Return the (X, Y) coordinate for the center point of the cell that contains the specified text.  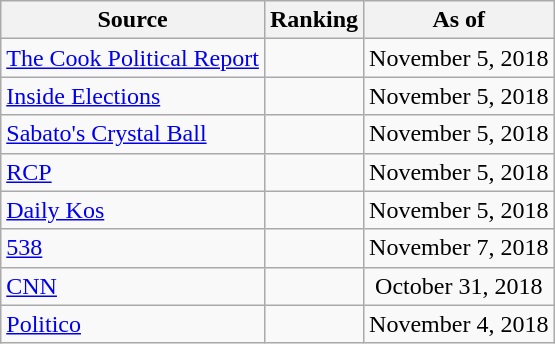
Ranking (314, 20)
Daily Kos (133, 210)
RCP (133, 172)
Inside Elections (133, 96)
The Cook Political Report (133, 58)
Source (133, 20)
October 31, 2018 (459, 286)
Sabato's Crystal Ball (133, 134)
Politico (133, 324)
November 7, 2018 (459, 248)
538 (133, 248)
November 4, 2018 (459, 324)
As of (459, 20)
CNN (133, 286)
